Determine the (X, Y) coordinate at the center of the cell enclosing the given text.  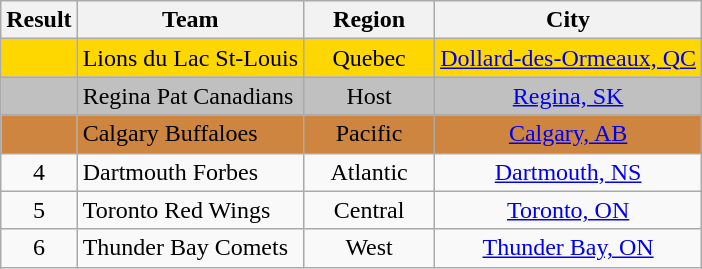
Host (370, 96)
Toronto Red Wings (190, 210)
Lions du Lac St-Louis (190, 58)
City (568, 20)
Region (370, 20)
Pacific (370, 134)
Dollard-des-Ormeaux, QC (568, 58)
West (370, 248)
Atlantic (370, 172)
Result (39, 20)
Thunder Bay, ON (568, 248)
4 (39, 172)
Team (190, 20)
Calgary, AB (568, 134)
Dartmouth, NS (568, 172)
6 (39, 248)
Quebec (370, 58)
5 (39, 210)
Dartmouth Forbes (190, 172)
Toronto, ON (568, 210)
Thunder Bay Comets (190, 248)
Central (370, 210)
Calgary Buffaloes (190, 134)
Regina Pat Canadians (190, 96)
Regina, SK (568, 96)
